Determine the (x, y) coordinate at the center of the cell enclosing the given text.  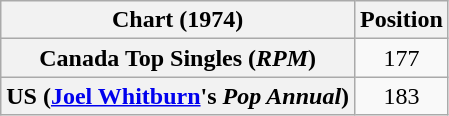
Canada Top Singles (RPM) (178, 58)
Chart (1974) (178, 20)
US (Joel Whitburn's Pop Annual) (178, 96)
Position (402, 20)
183 (402, 96)
177 (402, 58)
